Scan for the cell matching the given text and deliver its [X, Y] coordinate at center. 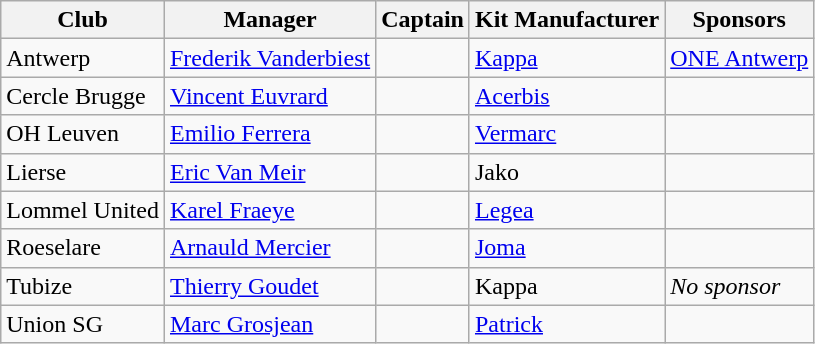
Club [83, 20]
Vincent Euvrard [270, 96]
Union SG [83, 324]
Kit Manufacturer [566, 20]
Acerbis [566, 96]
Emilio Ferrera [270, 134]
Patrick [566, 324]
Jako [566, 172]
Manager [270, 20]
Arnauld Mercier [270, 248]
Eric Van Meir [270, 172]
Joma [566, 248]
Lommel United [83, 210]
Antwerp [83, 58]
Lierse [83, 172]
Frederik Vanderbiest [270, 58]
OH Leuven [83, 134]
Cercle Brugge [83, 96]
Captain [423, 20]
No sponsor [740, 286]
ONE Antwerp [740, 58]
Karel Fraeye [270, 210]
Sponsors [740, 20]
Thierry Goudet [270, 286]
Roeselare [83, 248]
Marc Grosjean [270, 324]
Vermarc [566, 134]
Tubize [83, 286]
Legea [566, 210]
